Return the [X, Y] coordinate for the center point of the cell that contains the specified text.  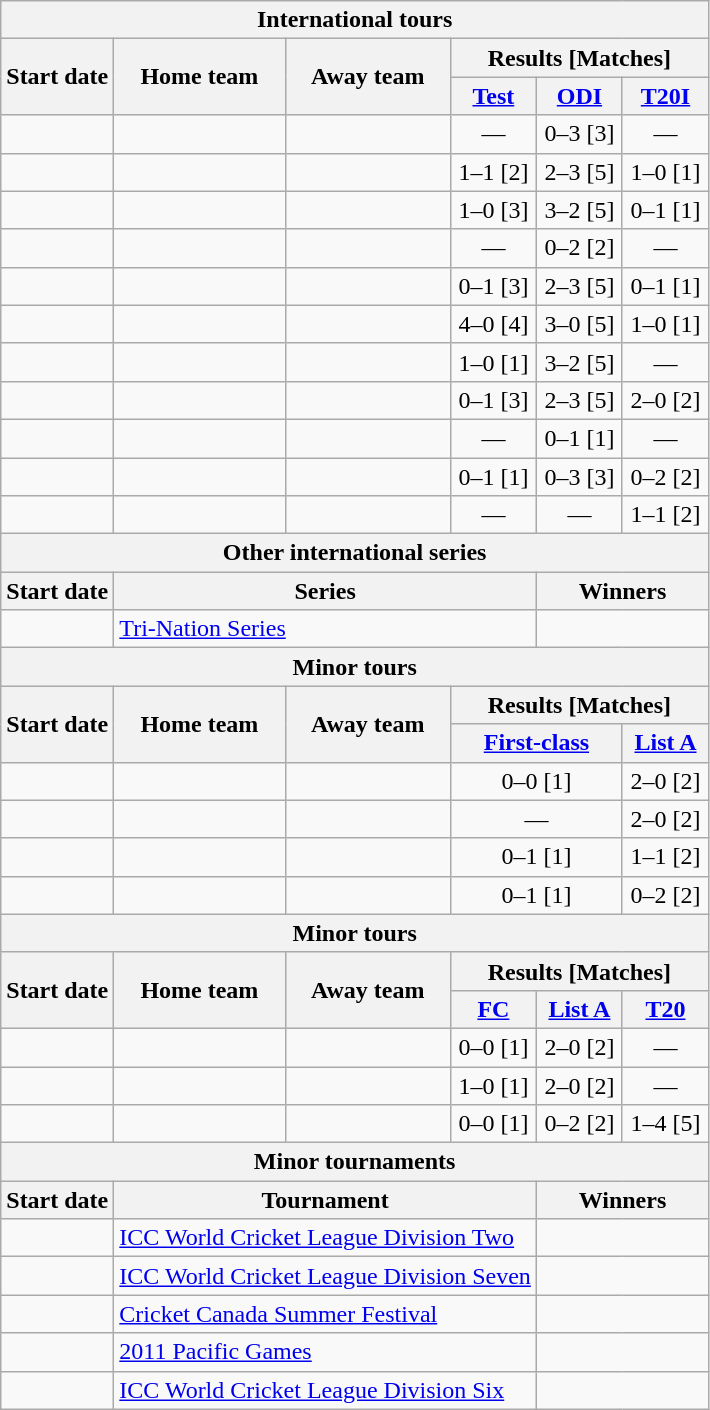
Tournament [326, 1200]
Minor tournaments [355, 1162]
1–4 [5] [665, 1124]
Cricket Canada Summer Festival [326, 1314]
Test [493, 96]
First-class [536, 743]
3–0 [5] [579, 324]
2011 Pacific Games [326, 1352]
Tri-Nation Series [326, 629]
Other international series [355, 553]
ICC World Cricket League Division Two [326, 1238]
Series [326, 591]
FC [493, 1009]
1–0 [3] [493, 210]
ODI [579, 96]
T20 [665, 1009]
International tours [355, 20]
ICC World Cricket League Division Six [326, 1390]
ICC World Cricket League Division Seven [326, 1276]
4–0 [4] [493, 324]
T20I [665, 96]
